Locate the cell with the specified text and output its [x, y] center coordinate. 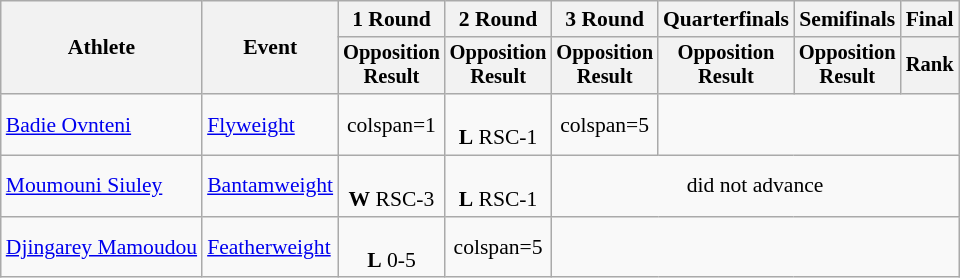
colspan=1 [392, 124]
Badie Ovnteni [102, 124]
Bantamweight [270, 186]
1 Round [392, 19]
Moumouni Siuley [102, 186]
Djingarey Mamoudou [102, 248]
Rank [930, 66]
L 0-5 [392, 248]
Quarterfinals [726, 19]
Featherweight [270, 248]
Semifinals [848, 19]
Athlete [102, 48]
2 Round [498, 19]
3 Round [604, 19]
Final [930, 19]
did not advance [754, 186]
W RSC-3 [392, 186]
Flyweight [270, 124]
Event [270, 48]
